Scan for the cell matching the given text and deliver its (x, y) coordinate at center. 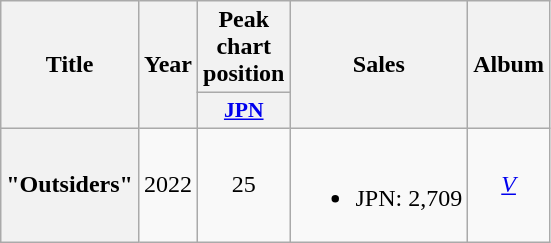
V (509, 184)
"Outsiders" (70, 184)
Peak chart position (244, 47)
JPN (244, 111)
25 (244, 184)
Title (70, 65)
Album (509, 65)
Sales (379, 65)
2022 (168, 184)
Year (168, 65)
JPN: 2,709 (379, 184)
